Extract the (x, y) coordinate from the center of the cell holding the provided text.  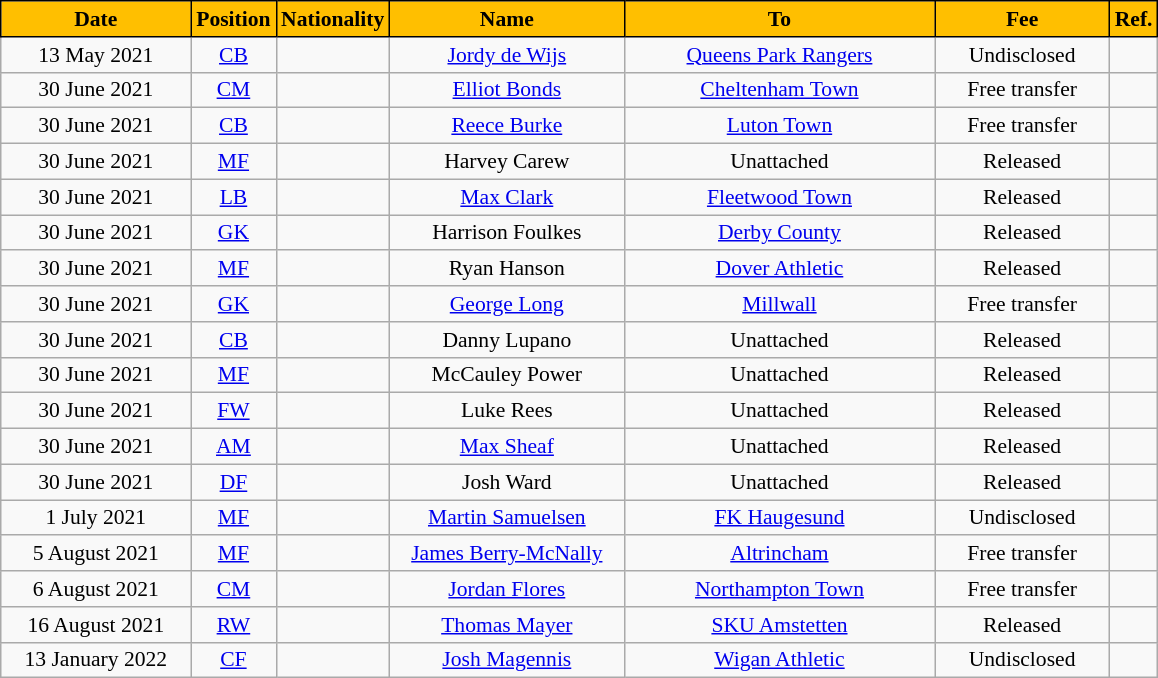
Name (506, 19)
RW (234, 625)
Josh Ward (506, 482)
5 August 2021 (96, 554)
CF (234, 660)
DF (234, 482)
Harvey Carew (506, 162)
Ref. (1134, 19)
Date (96, 19)
Jordy de Wijs (506, 55)
Reece Burke (506, 126)
Luke Rees (506, 411)
George Long (506, 304)
13 May 2021 (96, 55)
Wigan Athletic (779, 660)
Danny Lupano (506, 340)
Martin Samuelsen (506, 518)
Josh Magennis (506, 660)
Jordan Flores (506, 589)
16 August 2021 (96, 625)
1 July 2021 (96, 518)
AM (234, 447)
Nationality (332, 19)
Luton Town (779, 126)
Thomas Mayer (506, 625)
Cheltenham Town (779, 90)
Harrison Foulkes (506, 233)
Millwall (779, 304)
Altrincham (779, 554)
6 August 2021 (96, 589)
McCauley Power (506, 375)
FK Haugesund (779, 518)
Max Sheaf (506, 447)
Ryan Hanson (506, 269)
FW (234, 411)
Derby County (779, 233)
Fleetwood Town (779, 197)
Max Clark (506, 197)
13 January 2022 (96, 660)
Queens Park Rangers (779, 55)
Fee (1022, 19)
To (779, 19)
SKU Amstetten (779, 625)
Elliot Bonds (506, 90)
Position (234, 19)
James Berry-McNally (506, 554)
Dover Athletic (779, 269)
Northampton Town (779, 589)
LB (234, 197)
